Extract the [X, Y] coordinate from the center of the cell holding the provided text.  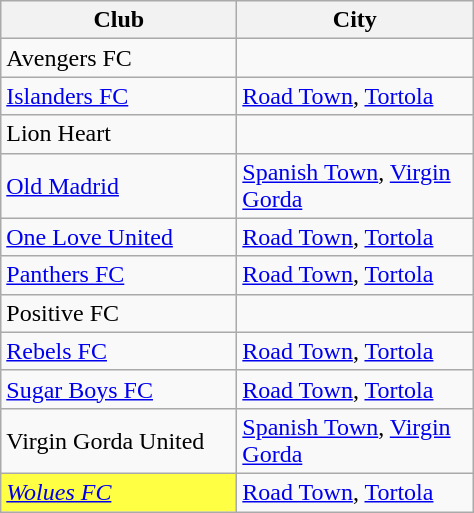
Rebels FC [119, 351]
Old Madrid [119, 186]
Islanders FC [119, 96]
City [355, 20]
Avengers FC [119, 58]
Panthers FC [119, 275]
Virgin Gorda United [119, 440]
Wolues FC [119, 492]
Sugar Boys FC [119, 389]
Positive FC [119, 313]
One Love United [119, 237]
Lion Heart [119, 134]
Club [119, 20]
